Determine the [X, Y] coordinate at the center of the cell enclosing the given text.  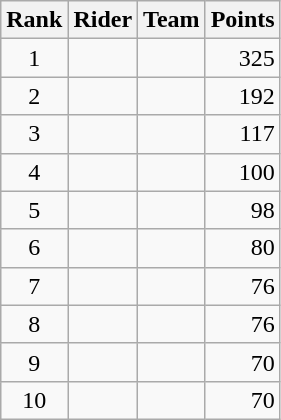
8 [34, 324]
100 [242, 172]
1 [34, 58]
3 [34, 134]
Rank [34, 20]
6 [34, 248]
Rider [103, 20]
10 [34, 400]
9 [34, 362]
192 [242, 96]
98 [242, 210]
7 [34, 286]
80 [242, 248]
Points [242, 20]
2 [34, 96]
Team [172, 20]
5 [34, 210]
325 [242, 58]
117 [242, 134]
4 [34, 172]
